Provide the (x, y) coordinate of the cell's center where the given text is located.  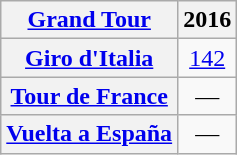
Tour de France (90, 96)
Grand Tour (90, 20)
142 (208, 58)
2016 (208, 20)
Vuelta a España (90, 134)
Giro d'Italia (90, 58)
